Scan for the cell matching the given text and deliver its [x, y] coordinate at center. 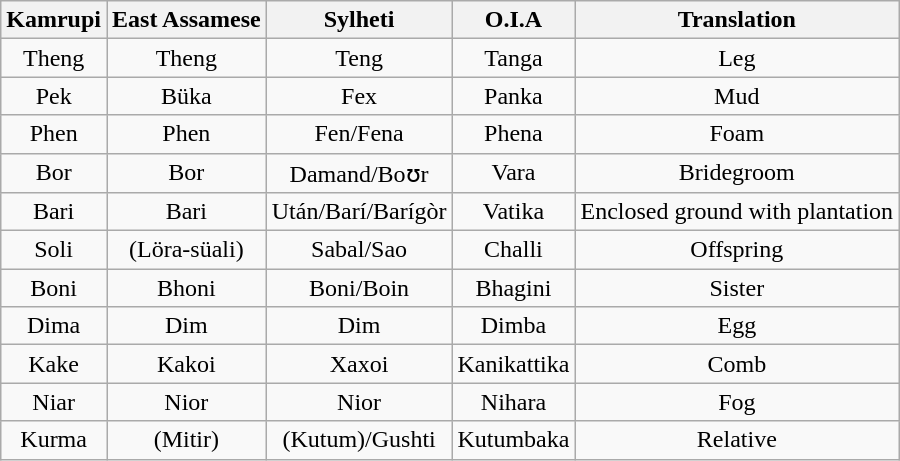
Egg [737, 326]
Damand/Boʊr [359, 173]
Dimba [514, 326]
Kamrupi [54, 20]
(Löra-süali) [186, 250]
Comb [737, 364]
East Assamese [186, 20]
Fen/Fena [359, 134]
Niar [54, 402]
O.I.A [514, 20]
Bhoni [186, 288]
Boni/Boin [359, 288]
Vatika [514, 212]
Büka [186, 96]
Sylheti [359, 20]
Xaxoi [359, 364]
Panka [514, 96]
Bridegroom [737, 173]
Soli [54, 250]
Után/Barí/Barígòr [359, 212]
Kutumbaka [514, 440]
Challi [514, 250]
Fog [737, 402]
Sabal/Sao [359, 250]
Offspring [737, 250]
Bhagini [514, 288]
Leg [737, 58]
Translation [737, 20]
Pek [54, 96]
Foam [737, 134]
Nihara [514, 402]
Boni [54, 288]
Kakoi [186, 364]
(Mitir) [186, 440]
Vara [514, 173]
Fex [359, 96]
Teng [359, 58]
Tanga [514, 58]
Kurma [54, 440]
(Kutum)/Gushti [359, 440]
Mud [737, 96]
Kanikattika [514, 364]
Dima [54, 326]
Enclosed ground with plantation [737, 212]
Sister [737, 288]
Kake [54, 364]
Phena [514, 134]
Relative [737, 440]
